Find where the given text appears and provide that cell's center as (x, y) coordinate. 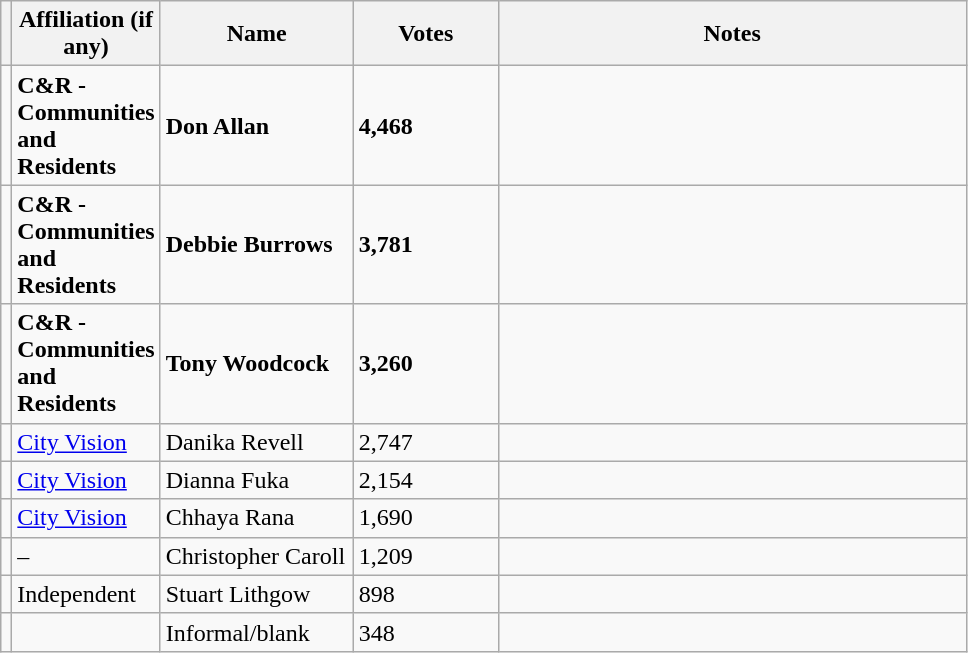
Debbie Burrows (256, 244)
Danika Revell (256, 442)
Notes (732, 34)
Tony Woodcock (256, 364)
1,209 (426, 556)
Name (256, 34)
898 (426, 594)
Chhaya Rana (256, 518)
Dianna Fuka (256, 480)
3,260 (426, 364)
2,747 (426, 442)
Affiliation (if any) (86, 34)
Independent (86, 594)
Votes (426, 34)
348 (426, 632)
1,690 (426, 518)
2,154 (426, 480)
3,781 (426, 244)
Don Allan (256, 126)
Christopher Caroll (256, 556)
Informal/blank (256, 632)
4,468 (426, 126)
– (86, 556)
Stuart Lithgow (256, 594)
